Scan for the cell matching the given text and deliver its (x, y) coordinate at center. 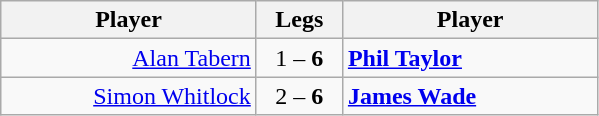
Alan Tabern (129, 58)
Phil Taylor (470, 58)
Legs (299, 20)
2 – 6 (299, 96)
1 – 6 (299, 58)
Simon Whitlock (129, 96)
James Wade (470, 96)
